Identify which cell holds the provided text, then report its [X, Y] central coordinate. 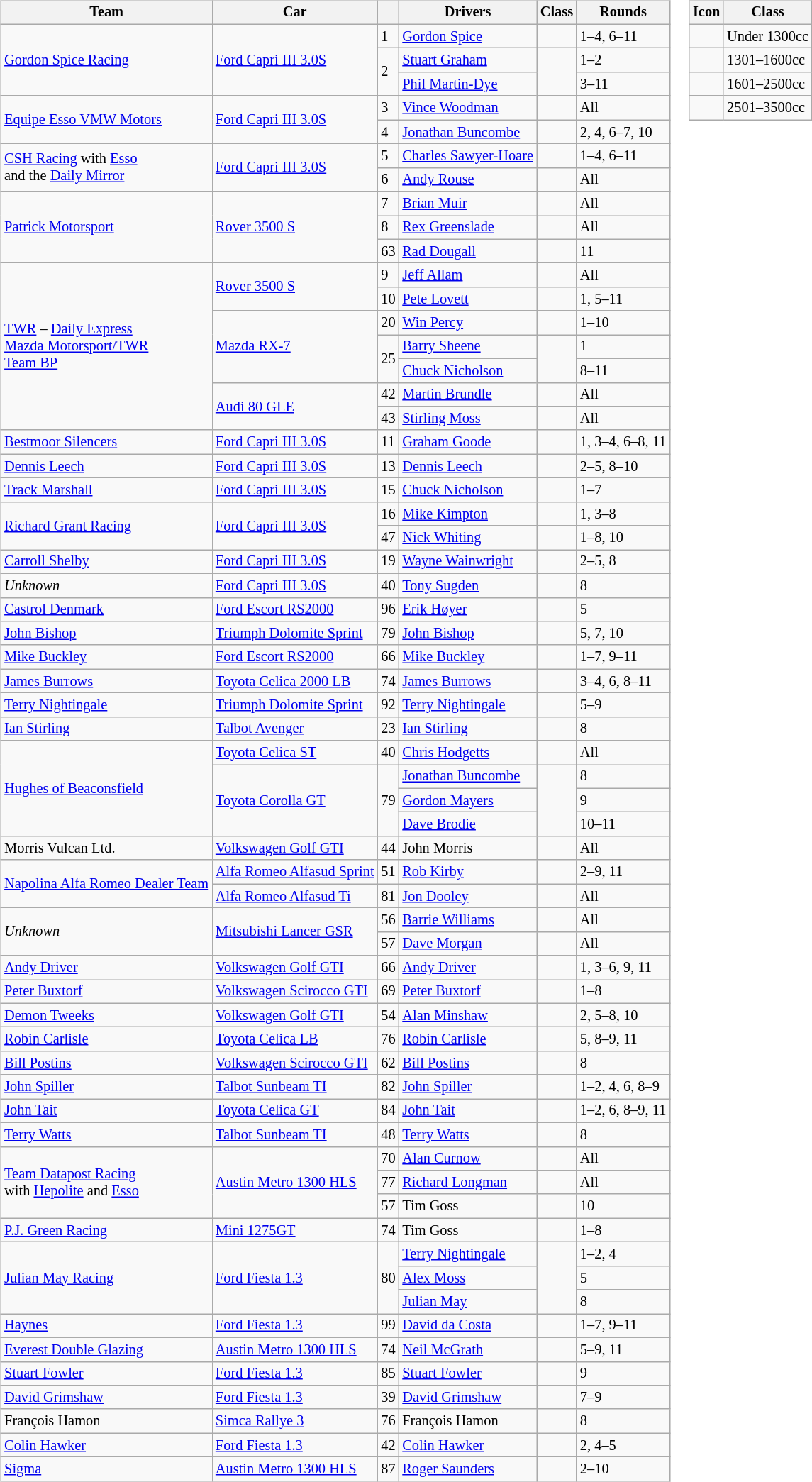
Gordon Spice Racing [106, 60]
Drivers [467, 13]
1–2, 4, 6, 8–9 [623, 1087]
Rounds [623, 13]
Carroll Shelby [106, 562]
Win Percy [467, 323]
Toyota Celica GT [295, 1111]
2–10 [623, 1469]
85 [388, 1373]
Everest Double Glazing [106, 1349]
Graham Goode [467, 442]
4 [388, 132]
1, 3–8 [623, 514]
Vince Woodman [467, 108]
Julian May Racing [106, 1278]
56 [388, 920]
Audi 80 GLE [295, 406]
Jeff Allam [467, 275]
Alfa Romeo Alfasud Ti [295, 896]
92 [388, 705]
39 [388, 1398]
Toyota Celica 2000 LB [295, 681]
Patrick Motorsport [106, 227]
Alfa Romeo Alfasud Sprint [295, 872]
84 [388, 1111]
16 [388, 514]
2, 4–5 [623, 1445]
Dave Morgan [467, 944]
Demon Tweeks [106, 1015]
Castrol Denmark [106, 609]
10–11 [623, 824]
Equipe Esso VMW Motors [106, 119]
Tony Sugden [467, 585]
Rex Greenslade [467, 228]
5–9, 11 [623, 1349]
77 [388, 1183]
CSH Racing with Essoand the Daily Mirror [106, 167]
69 [388, 992]
Team Datapost Racingwith Hepolite and Esso [106, 1182]
Mitsubishi Lancer GSR [295, 932]
P.J. Green Racing [106, 1230]
Talbot Avenger [295, 729]
Pete Lovett [467, 299]
81 [388, 896]
80 [388, 1278]
Hughes of Beaconsfield [106, 789]
2–9, 11 [623, 872]
Car [295, 13]
1–2, 4 [623, 1254]
44 [388, 848]
Wayne Wainwright [467, 562]
Roger Saunders [467, 1469]
47 [388, 538]
70 [388, 1158]
7 [388, 204]
Under 1300cc [767, 36]
Barry Sheene [467, 347]
3–4, 6, 8–11 [623, 681]
1601–2500cc [767, 84]
Team [106, 13]
2–5, 8–10 [623, 466]
1, 3–4, 6–8, 11 [623, 442]
6 [388, 179]
Richard Grant Racing [106, 525]
7–9 [623, 1398]
2501–3500cc [767, 108]
Alan Curnow [467, 1158]
Bestmoor Silencers [106, 442]
Richard Longman [467, 1183]
1, 3–6, 9, 11 [623, 968]
54 [388, 1015]
Toyota Corolla GT [295, 800]
Andy Rouse [467, 179]
Brian Muir [467, 204]
Alex Moss [467, 1278]
Erik Høyer [467, 609]
Julian May [467, 1302]
Haynes [106, 1326]
Gordon Spice [467, 36]
99 [388, 1326]
Rad Dougall [467, 251]
1–8, 10 [623, 538]
Sigma [106, 1469]
Stirling Moss [467, 419]
Jon Dooley [467, 896]
25 [388, 359]
1–2, 6, 8–9, 11 [623, 1111]
2, 4, 6–7, 10 [623, 132]
Toyota Celica ST [295, 753]
96 [388, 609]
John Morris [467, 848]
2, 5–8, 10 [623, 1015]
5, 7, 10 [623, 634]
Morris Vulcan Ltd. [106, 848]
87 [388, 1469]
Napolina Alfa Romeo Dealer Team [106, 884]
Toyota Celica LB [295, 1039]
David da Costa [467, 1326]
48 [388, 1134]
19 [388, 562]
5–9 [623, 705]
Stuart Graham [467, 60]
8–11 [623, 370]
Track Marshall [106, 490]
Rob Kirby [467, 872]
15 [388, 490]
Charles Sawyer-Hoare [467, 156]
Dave Brodie [467, 824]
Gordon Mayers [467, 800]
Alan Minshaw [467, 1015]
20 [388, 323]
1–7 [623, 490]
3 [388, 108]
62 [388, 1063]
1301–1600cc [767, 60]
51 [388, 872]
Nick Whiting [467, 538]
Icon [706, 13]
23 [388, 729]
Simca Rallye 3 [295, 1421]
1–10 [623, 323]
Chris Hodgetts [467, 753]
1–2 [623, 60]
43 [388, 419]
Neil McGrath [467, 1349]
82 [388, 1087]
13 [388, 466]
1, 5–11 [623, 299]
TWR – Daily ExpressMazda Motorsport/TWRTeam BP [106, 347]
Mazda RX-7 [295, 346]
Mini 1275GT [295, 1230]
2–5, 8 [623, 562]
5, 8–9, 11 [623, 1039]
Martin Brundle [467, 394]
Phil Martin-Dye [467, 84]
2 [388, 72]
Barrie Williams [467, 920]
3–11 [623, 84]
Mike Kimpton [467, 514]
63 [388, 251]
